Return (X, Y) of the center of cell containing provided text 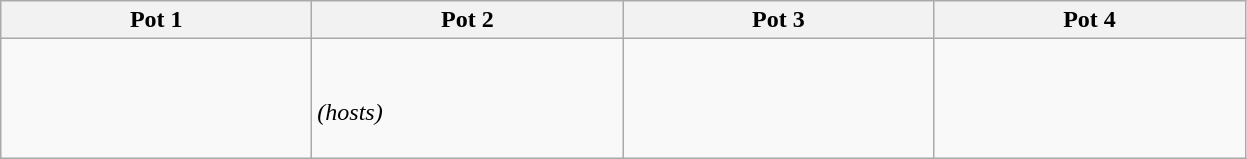
(hosts) (468, 98)
Pot 3 (778, 20)
Pot 1 (156, 20)
Pot 2 (468, 20)
Pot 4 (1090, 20)
